Extract the (x, y) coordinate from the center of the cell holding the provided text.  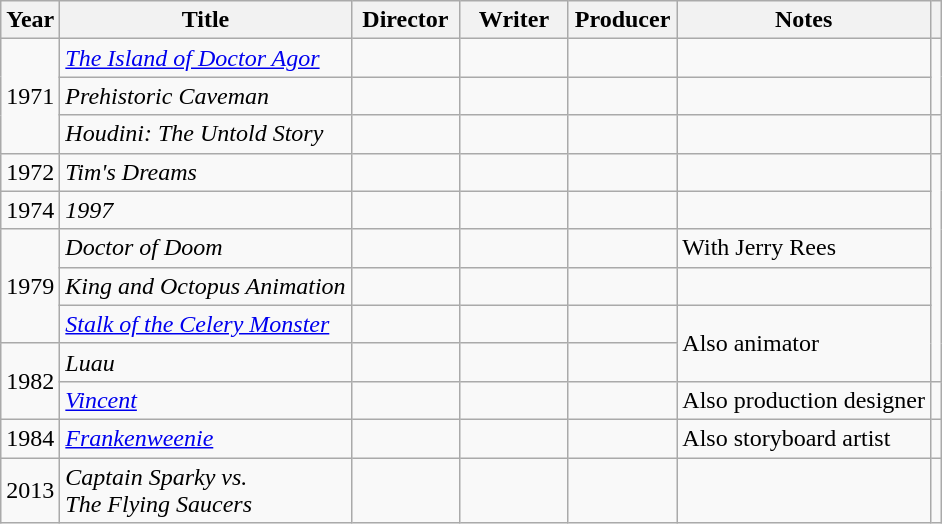
Writer (514, 20)
Doctor of Doom (206, 248)
With Jerry Rees (804, 248)
Notes (804, 20)
Prehistoric Caveman (206, 96)
1979 (30, 286)
Title (206, 20)
King and Octopus Animation (206, 286)
The Island of Doctor Agor (206, 58)
1974 (30, 210)
Also animator (804, 343)
1984 (30, 438)
Tim's Dreams (206, 172)
1971 (30, 96)
Vincent (206, 400)
2013 (30, 490)
1997 (206, 210)
Captain Sparky vs.The Flying Saucers (206, 490)
Frankenweenie (206, 438)
Director (406, 20)
Producer (622, 20)
Stalk of the Celery Monster (206, 324)
Also production designer (804, 400)
Houdini: The Untold Story (206, 134)
Year (30, 20)
1972 (30, 172)
1982 (30, 381)
Also storyboard artist (804, 438)
Luau (206, 362)
